Pinpoint the cell where the given text exists, returning its [X, Y] midpoint coordinate. 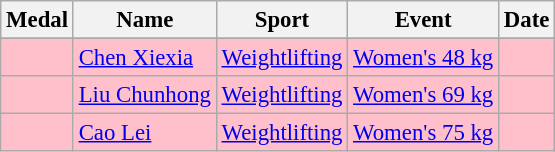
Women's 69 kg [424, 95]
Name [144, 20]
Medal [38, 20]
Women's 75 kg [424, 133]
Date [527, 20]
Chen Xiexia [144, 58]
Women's 48 kg [424, 58]
Event [424, 20]
Liu Chunhong [144, 95]
Cao Lei [144, 133]
Sport [282, 20]
